Find where the given text appears and provide that cell's center as [x, y] coordinate. 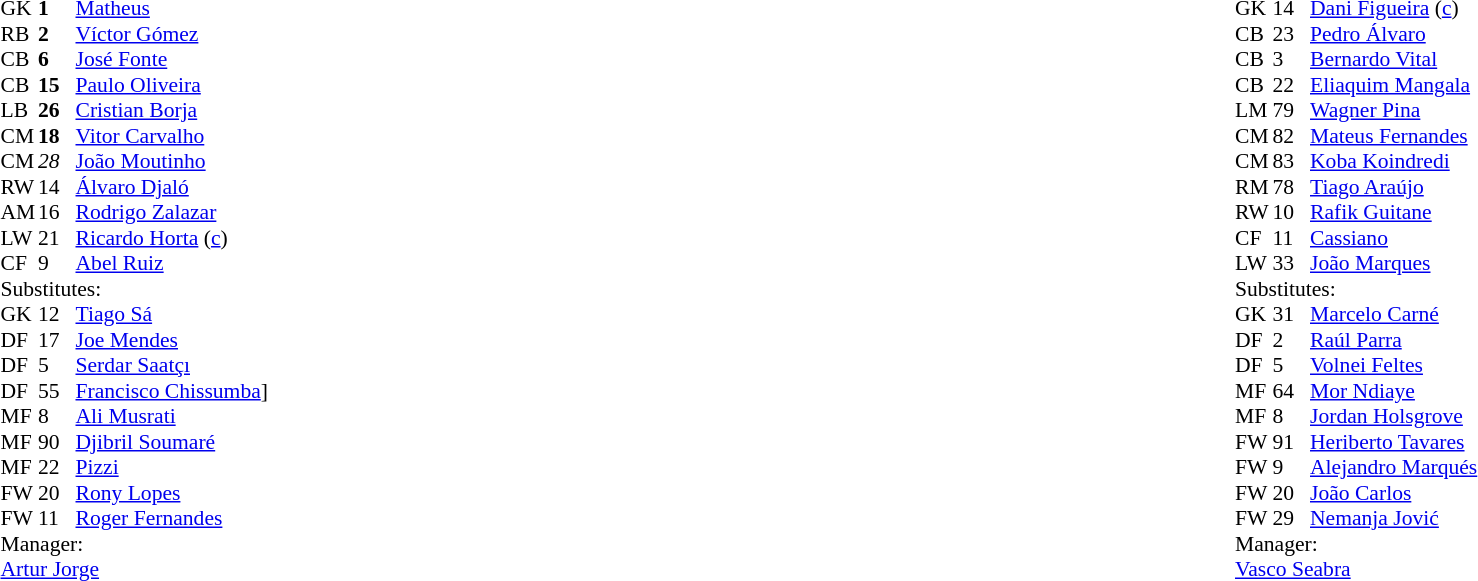
16 [57, 213]
Djibril Soumaré [172, 442]
82 [1291, 136]
LM [1254, 111]
AM [19, 213]
Vitor Carvalho [172, 136]
Álvaro Djaló [172, 187]
28 [57, 161]
29 [1291, 519]
Abel Ruiz [172, 263]
21 [57, 238]
6 [57, 59]
10 [1291, 213]
31 [1291, 315]
Paulo Oliveira [172, 85]
91 [1291, 442]
LB [19, 111]
17 [57, 340]
33 [1291, 263]
Rony Lopes [172, 493]
Víctor Gómez [172, 34]
João Moutinho [172, 161]
Francisco Chissumba] [172, 391]
14 [57, 187]
18 [57, 136]
Ricardo Horta (c) [172, 238]
Serdar Saatçı [172, 365]
Roger Fernandes [172, 519]
Pizzi [172, 467]
José Fonte [172, 59]
55 [57, 391]
12 [57, 315]
15 [57, 85]
Joe Mendes [172, 340]
Ali Musrati [172, 417]
78 [1291, 187]
Rodrigo Zalazar [172, 213]
RM [1254, 187]
90 [57, 442]
83 [1291, 161]
Substitutes: [134, 289]
3 [1291, 59]
Manager: [134, 544]
79 [1291, 111]
Cristian Borja [172, 111]
Tiago Sá [172, 315]
RB [19, 34]
64 [1291, 391]
23 [1291, 34]
26 [57, 111]
